Pinpoint the cell where the given text exists, returning its (X, Y) midpoint coordinate. 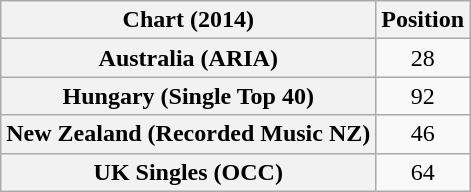
28 (423, 58)
64 (423, 172)
New Zealand (Recorded Music NZ) (188, 134)
Chart (2014) (188, 20)
Position (423, 20)
Hungary (Single Top 40) (188, 96)
46 (423, 134)
UK Singles (OCC) (188, 172)
92 (423, 96)
Australia (ARIA) (188, 58)
